Extract the [x, y] coordinate from the center of the cell holding the provided text.  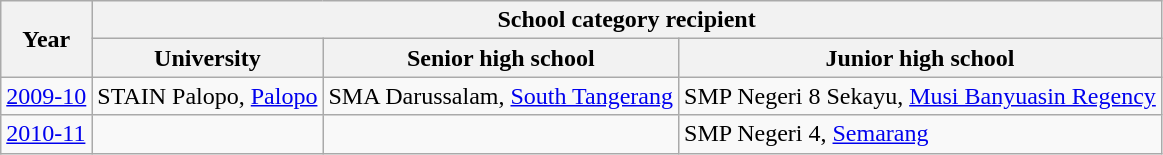
STAIN Palopo, Palopo [208, 96]
Senior high school [501, 58]
SMP Negeri 4, Semarang [920, 134]
SMA Darussalam, South Tangerang [501, 96]
2010-11 [46, 134]
SMP Negeri 8 Sekayu, Musi Banyuasin Regency [920, 96]
University [208, 58]
Year [46, 39]
2009-10 [46, 96]
School category recipient [627, 20]
Junior high school [920, 58]
